Search for the cell housing the specified text and yield its [x, y] center coordinate. 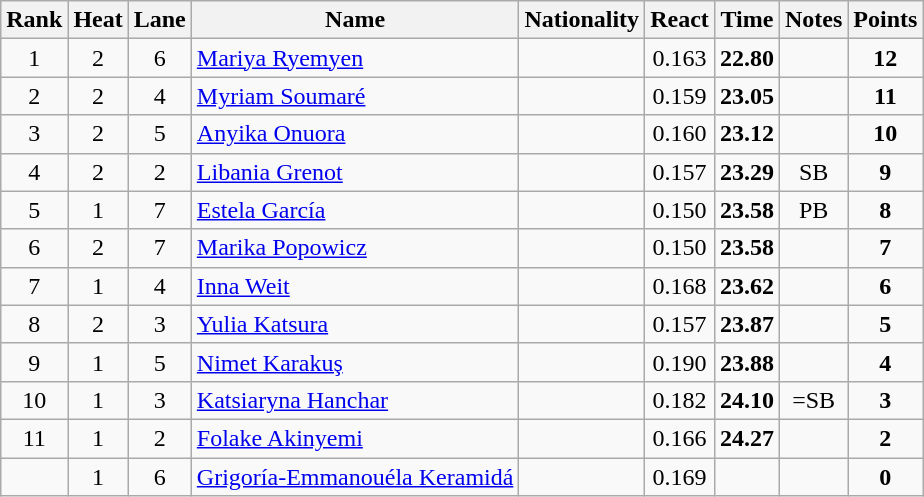
Mariya Ryemyen [355, 58]
Heat [98, 20]
=SB [813, 400]
Lane [160, 20]
Anyika Onuora [355, 134]
0.159 [680, 96]
23.62 [746, 286]
23.29 [746, 172]
0.163 [680, 58]
23.87 [746, 324]
PB [813, 210]
Nationality [582, 20]
0.168 [680, 286]
0.190 [680, 362]
Nimet Karakuş [355, 362]
12 [886, 58]
23.12 [746, 134]
React [680, 20]
24.10 [746, 400]
23.88 [746, 362]
Rank [34, 20]
Katsiaryna Hanchar [355, 400]
Yulia Katsura [355, 324]
Time [746, 20]
Notes [813, 20]
SB [813, 172]
24.27 [746, 438]
0.160 [680, 134]
23.05 [746, 96]
Marika Popowicz [355, 248]
Inna Weit [355, 286]
Name [355, 20]
0.166 [680, 438]
Libania Grenot [355, 172]
Grigoría-Emmanouéla Keramidá [355, 477]
22.80 [746, 58]
Folake Akinyemi [355, 438]
0.182 [680, 400]
Estela García [355, 210]
0.169 [680, 477]
Myriam Soumaré [355, 96]
Points [886, 20]
0 [886, 477]
